For the text-containing cell, return its midpoint in [X, Y] coordinate format. 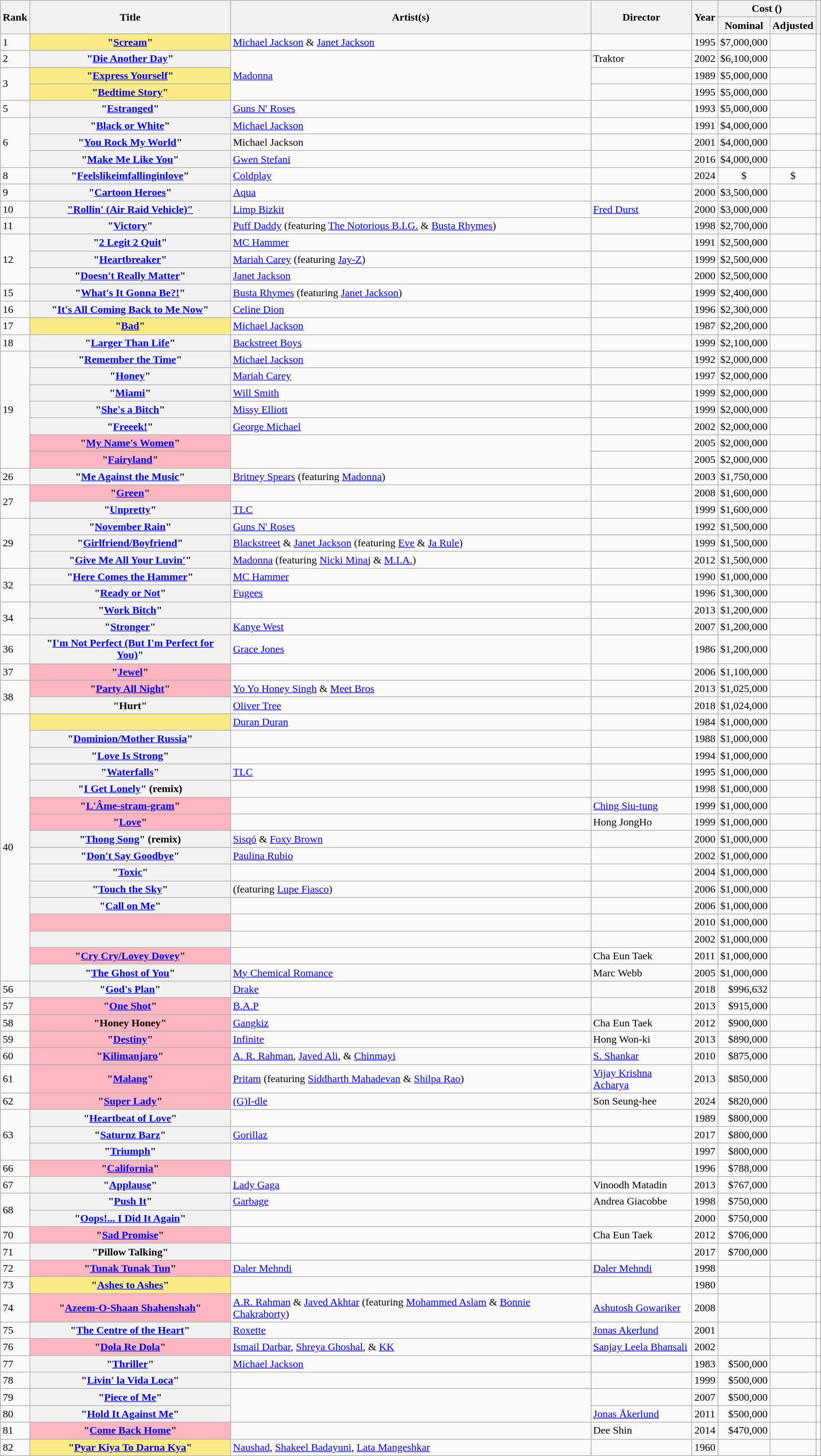
Pritam (featuring Siddharth Mahadevan & Shilpa Rao) [410, 1079]
2014 [705, 1431]
Fred Durst [641, 209]
"Miami" [130, 393]
Nominal [744, 25]
Ismail Darbar, Shreya Ghoshal, & KK [410, 1347]
58 [15, 1023]
80 [15, 1414]
1987 [705, 326]
Garbage [410, 1201]
My Chemical Romance [410, 972]
6 [15, 142]
Madonna (featuring Nicki Minaj & M.I.A.) [410, 560]
"Fairyland" [130, 459]
Hong JongHo [641, 822]
Duran Duran [410, 722]
Oliver Tree [410, 705]
"Stronger" [130, 627]
18 [15, 343]
"It's All Coming Back to Me Now" [130, 309]
"Dola Re Dola" [130, 1347]
60 [15, 1056]
61 [15, 1079]
"2 Legit 2 Quit" [130, 243]
"Honey" [130, 376]
Traktor [641, 59]
A. R. Rahman, Javed Ali, & Chinmayi [410, 1056]
S. Shankar [641, 1056]
"The Ghost of You" [130, 972]
"November Rain" [130, 527]
Yo Yo Honey Singh & Meet Bros [410, 689]
17 [15, 326]
Coldplay [410, 176]
"Party All Night" [130, 689]
Sisqó & Foxy Brown [410, 839]
68 [15, 1210]
"Pyar Kiya To Darna Kya" [130, 1447]
Hong Won-ki [641, 1040]
Puff Daddy (featuring The Notorious B.I.G. & Busta Rhymes) [410, 226]
"Tunak Tunak Tun" [130, 1268]
"Saturnz Barz" [130, 1135]
1986 [705, 649]
"Azeem-O-Shaan Shahenshah" [130, 1308]
"Make Me Like You" [130, 159]
$890,000 [744, 1040]
2004 [705, 872]
"What's It Gonna Be?!" [130, 293]
19 [15, 409]
27 [15, 502]
57 [15, 1006]
75 [15, 1330]
67 [15, 1185]
34 [15, 618]
Backstreet Boys [410, 343]
"Bad" [130, 326]
36 [15, 649]
3 [15, 84]
2003 [705, 476]
"Thong Song" (remix) [130, 839]
Missy Elliott [410, 409]
"Sad Promise" [130, 1235]
37 [15, 672]
15 [15, 293]
Roxette [410, 1330]
10 [15, 209]
"Feelslikeimfallinginlove" [130, 176]
"Unpretty" [130, 510]
8 [15, 176]
Limp Bizkit [410, 209]
Director [641, 17]
81 [15, 1431]
Ching Siu-tung [641, 806]
"Work Bitch" [130, 610]
"Ready or Not" [130, 593]
"Ashes to Ashes" [130, 1285]
"My Name's Women" [130, 443]
$6,100,000 [744, 59]
$1,024,000 [744, 705]
Blackstreet & Janet Jackson (featuring Eve & Ja Rule) [410, 543]
"Rollin' (Air Raid Vehicle)" [130, 209]
32 [15, 585]
"Oops!... I Did It Again" [130, 1218]
73 [15, 1285]
1990 [705, 577]
1980 [705, 1285]
"Girlfriend/Boyfriend" [130, 543]
$3,000,000 [744, 209]
$706,000 [744, 1235]
Cost () [767, 9]
"Honey Honey" [130, 1023]
1983 [705, 1364]
74 [15, 1308]
$2,700,000 [744, 226]
Gangkiz [410, 1023]
Busta Rhymes (featuring Janet Jackson) [410, 293]
"Triumph" [130, 1151]
63 [15, 1135]
$2,400,000 [744, 293]
$820,000 [744, 1101]
Artist(s) [410, 17]
1993 [705, 109]
$1,750,000 [744, 476]
"Push It" [130, 1201]
2016 [705, 159]
"Me Against the Music" [130, 476]
$7,000,000 [744, 42]
$996,632 [744, 989]
59 [15, 1040]
70 [15, 1235]
George Michael [410, 426]
$1,100,000 [744, 672]
$1,025,000 [744, 689]
76 [15, 1347]
72 [15, 1268]
"Hurt" [130, 705]
5 [15, 109]
"Victory" [130, 226]
"One Shot" [130, 1006]
"Heartbeat of Love" [130, 1118]
78 [15, 1381]
"California" [130, 1168]
9 [15, 192]
"Doesn't Really Matter" [130, 276]
$850,000 [744, 1079]
"Give Me All Your Luvin'" [130, 560]
12 [15, 259]
Michael Jackson & Janet Jackson [410, 42]
Ashutosh Gowariker [641, 1308]
"Malang" [130, 1079]
"Here Comes the Hammer" [130, 577]
"Applause" [130, 1185]
Andrea Giacobbe [641, 1201]
"Green" [130, 493]
$2,200,000 [744, 326]
"Love Is Strong" [130, 755]
40 [15, 847]
"Livin' la Vida Loca" [130, 1381]
"The Centre of the Heart" [130, 1330]
Title [130, 17]
Paulina Rubio [410, 856]
Aqua [410, 192]
"She's a Bitch" [130, 409]
$700,000 [744, 1252]
2 [15, 59]
Son Seung-hee [641, 1101]
56 [15, 989]
"God's Plan" [130, 989]
Lady Gaga [410, 1185]
1960 [705, 1447]
Dee Shin [641, 1431]
"Dominion/Mother Russia" [130, 739]
Gorillaz [410, 1135]
$2,300,000 [744, 309]
B.A.P [410, 1006]
11 [15, 226]
"Estranged" [130, 109]
Rank [15, 17]
Fugees [410, 593]
"Thriller" [130, 1364]
1 [15, 42]
"Love" [130, 822]
77 [15, 1364]
38 [15, 697]
Will Smith [410, 393]
71 [15, 1252]
Mariah Carey [410, 376]
"Piece of Me" [130, 1397]
$900,000 [744, 1023]
"Call on Me" [130, 906]
"Bedtime Story" [130, 92]
"Touch the Sky" [130, 889]
"Waterfalls" [130, 772]
$915,000 [744, 1006]
$1,300,000 [744, 593]
16 [15, 309]
"Cry Cry/Lovey Dovey" [130, 956]
Celine Dion [410, 309]
Year [705, 17]
$788,000 [744, 1168]
Vinoodh Matadin [641, 1185]
"L'Âme-stram-gram" [130, 806]
$2,100,000 [744, 343]
"Heartbreaker" [130, 259]
"Freeek!" [130, 426]
"Destiny" [130, 1040]
82 [15, 1447]
"Super Lady" [130, 1101]
A.R. Rahman & Javed Akhtar (featuring Mohammed Aslam & Bonnie Chakraborty) [410, 1308]
"Larger Than Life" [130, 343]
Jonas Åkerlund [641, 1414]
"You Rock My World" [130, 142]
$767,000 [744, 1185]
1988 [705, 739]
Naushad, Shakeel Badayuni, Lata Mangeshkar [410, 1447]
Vijay Krishna Acharya [641, 1079]
Mariah Carey (featuring Jay-Z) [410, 259]
"I Get Lonely" (remix) [130, 789]
Janet Jackson [410, 276]
26 [15, 476]
1984 [705, 722]
(featuring Lupe Fiasco) [410, 889]
Adjusted [793, 25]
$470,000 [744, 1431]
"Toxic" [130, 872]
$875,000 [744, 1056]
Drake [410, 989]
"Pillow Talking" [130, 1252]
"Black or White" [130, 126]
Jonas Akerlund [641, 1330]
Madonna [410, 75]
62 [15, 1101]
Grace Jones [410, 649]
"Hold It Against Me" [130, 1414]
66 [15, 1168]
"Don't Say Goodbye" [130, 856]
79 [15, 1397]
(G)I-dle [410, 1101]
Sanjay Leela Bhansali [641, 1347]
"Come Back Home" [130, 1431]
"Die Another Day" [130, 59]
Britney Spears (featuring Madonna) [410, 476]
Marc Webb [641, 972]
"Scream" [130, 42]
Gwen Stefani [410, 159]
29 [15, 543]
"Cartoon Heroes" [130, 192]
"Remember the Time" [130, 359]
"Express Yourself" [130, 75]
$3,500,000 [744, 192]
"I'm Not Perfect (But I'm Perfect for You)" [130, 649]
1994 [705, 755]
Infinite [410, 1040]
"Jewel" [130, 672]
Kanye West [410, 627]
"Kilimanjaro" [130, 1056]
